Pinpoint the cell where the given text exists, returning its [X, Y] midpoint coordinate. 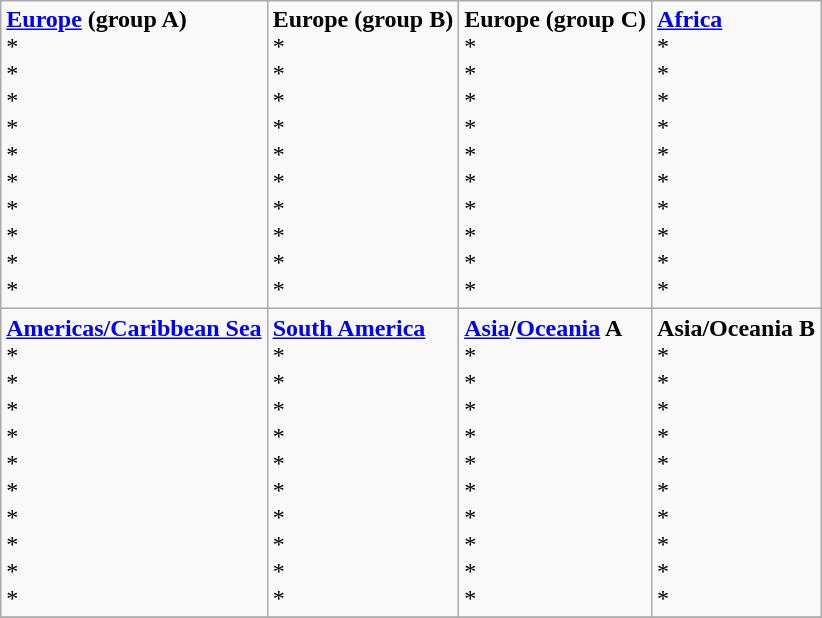
Europe (group C)* * * * * * * * * * [556, 155]
Americas/Caribbean Sea* * * * * * * * * * [134, 463]
Africa* * * * * * * * * * [736, 155]
Europe (group B)* * * * * * * * * * [363, 155]
Asia/Oceania B* * * * * * * * * * [736, 463]
Asia/Oceania A* * * * * * * * * * [556, 463]
Europe (group A)* * * * * * * * * * [134, 155]
South America* * * * * * * * * * [363, 463]
